Capture the cell that displays the provided text and extract its (x, y) central coordinate. 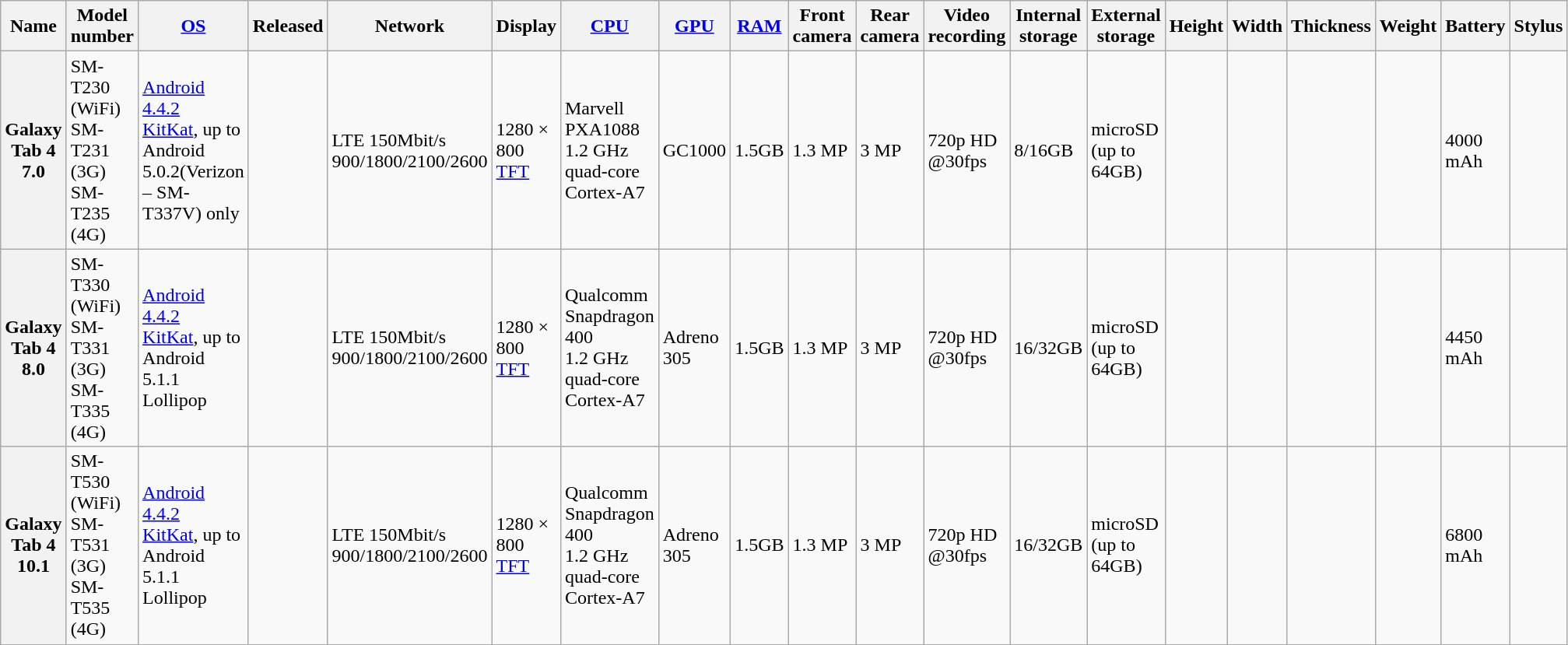
CPU (609, 26)
Front camera (822, 26)
External storage (1126, 26)
Android 4.4.2 KitKat, up to Android 5.0.2(Verizon – SM-T337V) only (194, 150)
Thickness (1331, 26)
Name (33, 26)
6800 mAh (1475, 545)
Rear camera (890, 26)
Model number (102, 26)
Display (526, 26)
Weight (1408, 26)
SM-T230 (WiFi)SM-T231 (3G)SM-T235 (4G) (102, 150)
Released (288, 26)
Galaxy Tab 4 8.0 (33, 348)
Battery (1475, 26)
Network (409, 26)
SM-T330 (WiFi)SM-T331 (3G)SM-T335 (4G) (102, 348)
Internal storage (1049, 26)
Video recording (966, 26)
SM-T530 (WiFi)SM-T531 (3G)SM-T535 (4G) (102, 545)
Marvell PXA1088 1.2 GHz quad-core Cortex-A7 (609, 150)
RAM (759, 26)
Stylus (1538, 26)
Width (1258, 26)
4450 mAh (1475, 348)
GPU (694, 26)
Height (1196, 26)
Galaxy Tab 4 10.1 (33, 545)
GC1000 (694, 150)
8/16GB (1049, 150)
4000 mAh (1475, 150)
OS (194, 26)
Galaxy Tab 4 7.0 (33, 150)
